Search for the cell housing the specified text and yield its (X, Y) center coordinate. 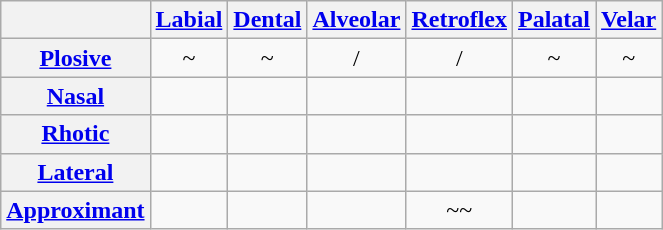
Lateral (76, 172)
Velar (629, 20)
Palatal (554, 20)
Plosive (76, 58)
Dental (268, 20)
Approximant (76, 210)
Nasal (76, 96)
Alveolar (356, 20)
Retroflex (460, 20)
Rhotic (76, 134)
Labial (189, 20)
~~ (460, 210)
